Provide the (X, Y) coordinate of the cell's center where the given text is located.  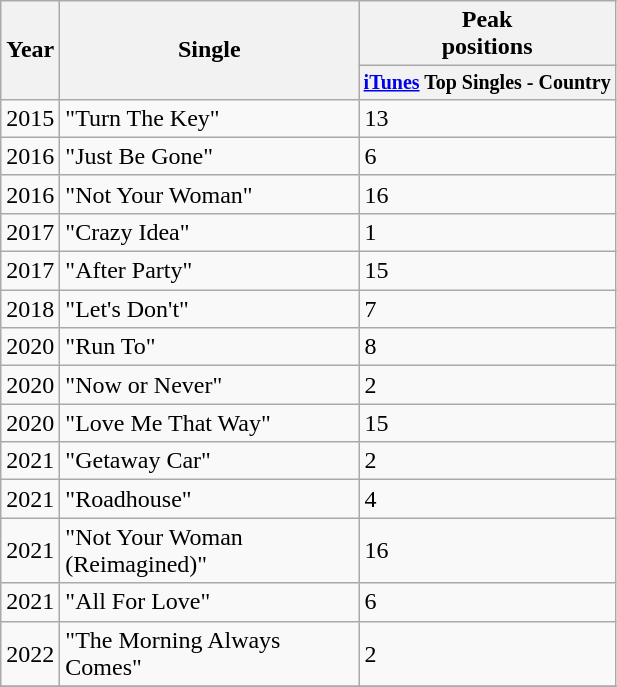
"After Party" (210, 271)
7 (488, 309)
Year (30, 50)
"Not Your Woman" (210, 194)
2015 (30, 118)
"Let's Don't" (210, 309)
iTunes Top Singles - Country (488, 82)
"Just Be Gone" (210, 156)
2018 (30, 309)
"The Morning Always Comes" (210, 654)
Single (210, 50)
"Love Me That Way" (210, 423)
1 (488, 232)
13 (488, 118)
"Not Your Woman (Reimagined)" (210, 550)
"Now or Never" (210, 385)
"Crazy Idea" (210, 232)
8 (488, 347)
2022 (30, 654)
"Turn The Key" (210, 118)
"Getaway Car" (210, 461)
"All For Love" (210, 602)
"Roadhouse" (210, 499)
"Run To" (210, 347)
4 (488, 499)
Peakpositions (488, 34)
